Identify which cell holds the provided text, then report its (x, y) central coordinate. 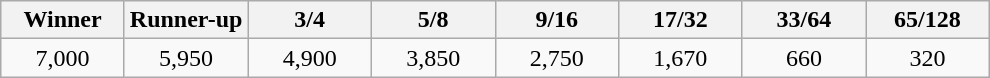
Winner (63, 20)
9/16 (557, 20)
33/64 (804, 20)
Runner-up (186, 20)
65/128 (928, 20)
3/4 (310, 20)
320 (928, 58)
5/8 (433, 20)
4,900 (310, 58)
3,850 (433, 58)
1,670 (681, 58)
2,750 (557, 58)
5,950 (186, 58)
660 (804, 58)
7,000 (63, 58)
17/32 (681, 20)
